Search for the cell housing the specified text and yield its (x, y) center coordinate. 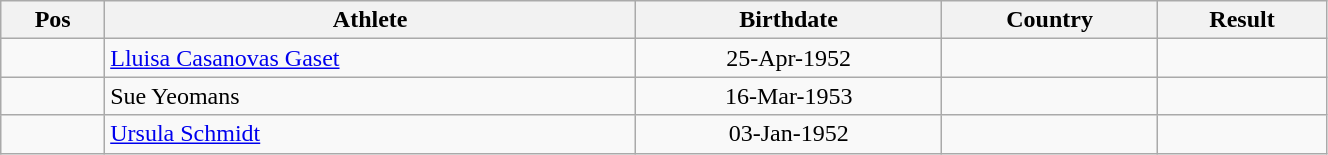
Athlete (370, 20)
Lluisa Casanovas Gaset (370, 58)
16-Mar-1953 (789, 96)
Result (1242, 20)
Sue Yeomans (370, 96)
Pos (53, 20)
Birthdate (789, 20)
25-Apr-1952 (789, 58)
03-Jan-1952 (789, 134)
Ursula Schmidt (370, 134)
Country (1050, 20)
